Output the (x, y) coordinate of the center of the cell containing the given text.  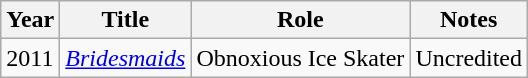
Uncredited (469, 58)
Title (126, 20)
Role (300, 20)
2011 (30, 58)
Bridesmaids (126, 58)
Notes (469, 20)
Year (30, 20)
Obnoxious Ice Skater (300, 58)
